Determine the (X, Y) coordinate at the center of the cell enclosing the given text.  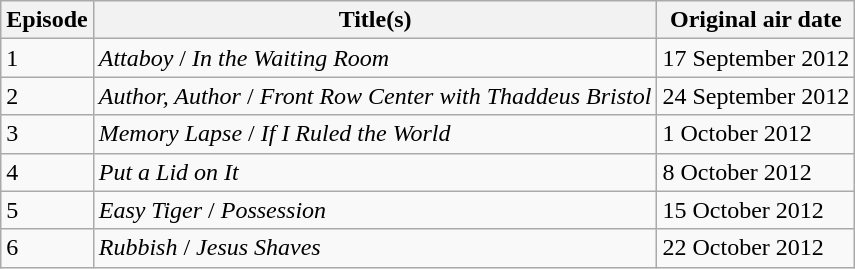
Rubbish / Jesus Shaves (375, 248)
17 September 2012 (756, 58)
8 October 2012 (756, 172)
Easy Tiger / Possession (375, 210)
Put a Lid on It (375, 172)
3 (47, 134)
1 October 2012 (756, 134)
Memory Lapse / If I Ruled the World (375, 134)
4 (47, 172)
22 October 2012 (756, 248)
Original air date (756, 20)
1 (47, 58)
24 September 2012 (756, 96)
Author, Author / Front Row Center with Thaddeus Bristol (375, 96)
2 (47, 96)
5 (47, 210)
Title(s) (375, 20)
6 (47, 248)
Episode (47, 20)
Attaboy / In the Waiting Room (375, 58)
15 October 2012 (756, 210)
